For the text-containing cell, return its midpoint in (x, y) coordinate format. 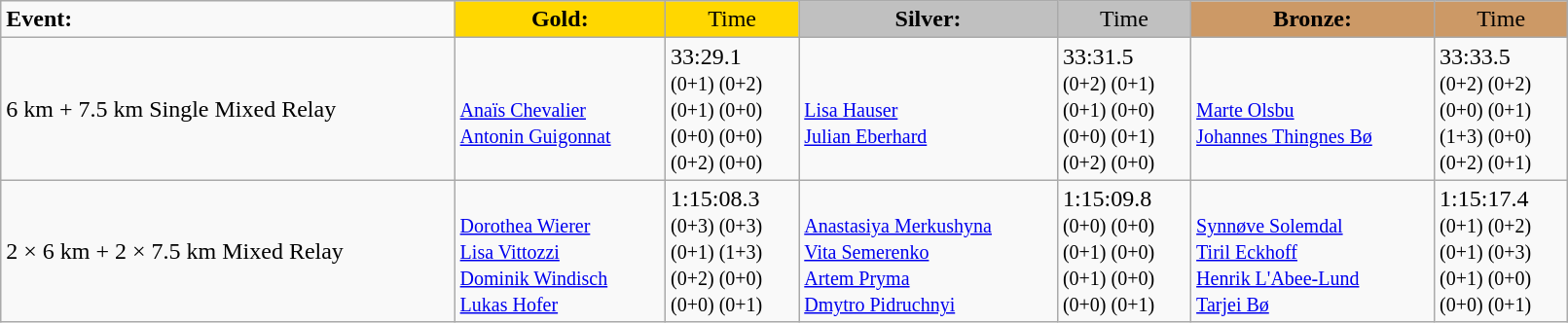
1:15:09.8(0+0) (0+0)(0+1) (0+0)(0+1) (0+0)(0+0) (0+1) (1123, 251)
Anastasiya MerkushynaVita SemerenkoArtem PrymaDmytro Pidruchnyi (929, 251)
Anaïs ChevalierAntonin Guigonnat (560, 109)
Marte OlsbuJohannes Thingnes Bø (1313, 109)
Synnøve SolemdalTiril EckhoffHenrik L'Abee-LundTarjei Bø (1313, 251)
Silver: (929, 19)
Event: (228, 19)
1:15:08.3(0+3) (0+3)(0+1) (1+3)(0+2) (0+0)(0+0) (0+1) (732, 251)
Gold: (560, 19)
1:15:17.4(0+1) (0+2)(0+1) (0+3)(0+1) (0+0)(0+0) (0+1) (1501, 251)
6 km + 7.5 km Single Mixed Relay (228, 109)
Dorothea WiererLisa VittozziDominik WindischLukas Hofer (560, 251)
33:29.1(0+1) (0+2)(0+1) (0+0)(0+0) (0+0)(0+2) (0+0) (732, 109)
33:31.5(0+2) (0+1)(0+1) (0+0)(0+0) (0+1)(0+2) (0+0) (1123, 109)
2 × 6 km + 2 × 7.5 km Mixed Relay (228, 251)
Bronze: (1313, 19)
33:33.5(0+2) (0+2)(0+0) (0+1)(1+3) (0+0)(0+2) (0+1) (1501, 109)
Lisa HauserJulian Eberhard (929, 109)
